Detect which cell encompasses the target text, then output its [x, y] center coordinate. 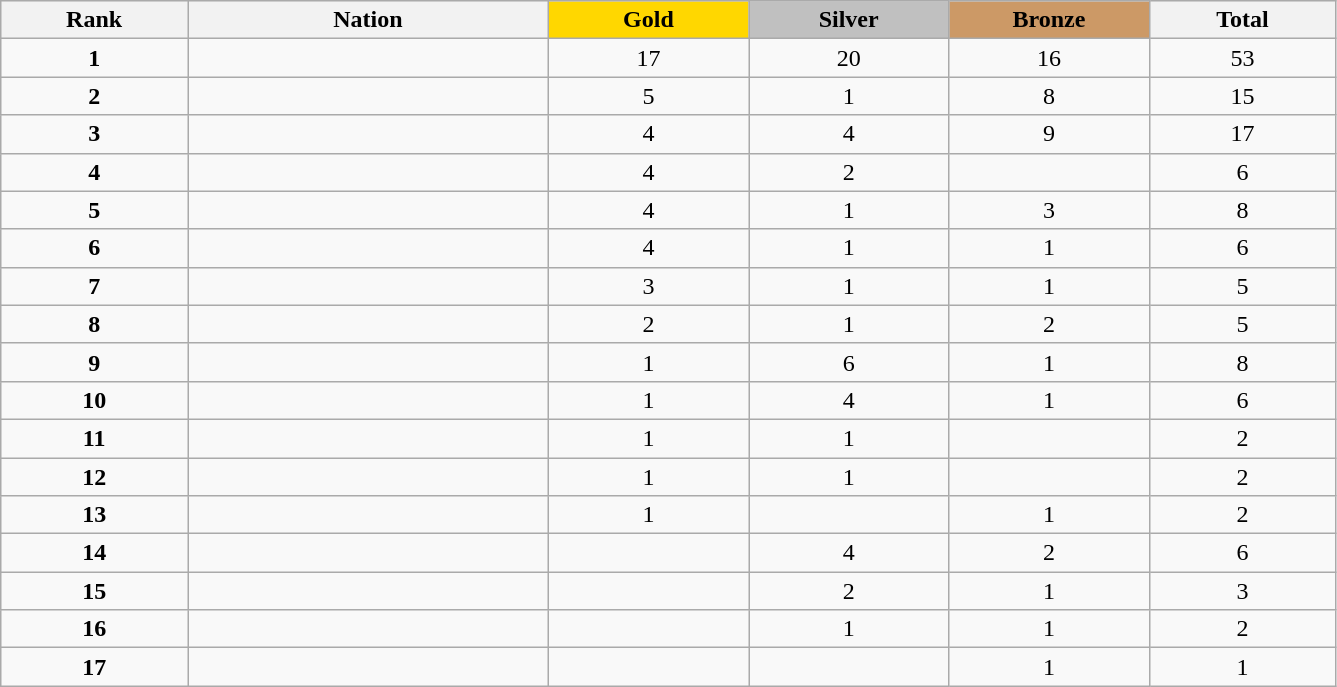
14 [94, 553]
20 [849, 58]
Bronze [1049, 20]
53 [1242, 58]
12 [94, 477]
Gold [648, 20]
Silver [849, 20]
10 [94, 400]
11 [94, 438]
Nation [368, 20]
7 [94, 286]
13 [94, 515]
Total [1242, 20]
Rank [94, 20]
